Search for the cell housing the specified text and yield its (X, Y) center coordinate. 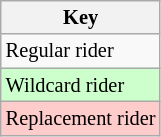
Replacement rider (81, 118)
Wildcard rider (81, 85)
Regular rider (81, 51)
Key (81, 17)
